Search for the cell housing the specified text and yield its [x, y] center coordinate. 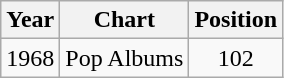
1968 [30, 58]
Position [236, 20]
Pop Albums [124, 58]
Chart [124, 20]
Year [30, 20]
102 [236, 58]
